Provide the [x, y] coordinate of the cell's center where the given text is located.  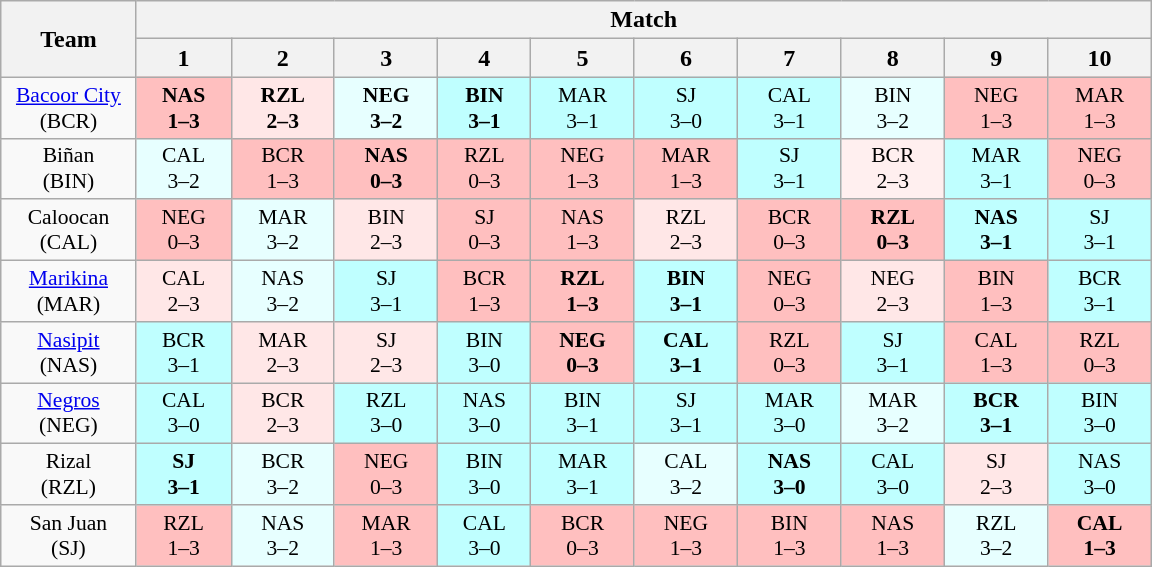
Marikina (MAR) [68, 290]
BCR 3–2 [282, 474]
5 [582, 58]
Bacoor City (BCR) [68, 108]
San Juan (SJ) [68, 536]
Nasipit (NAS) [68, 352]
NAS 3–1 [996, 230]
NEG 2–3 [892, 290]
Negros (NEG) [68, 412]
10 [1100, 58]
6 [686, 58]
Biñan (BIN) [68, 168]
7 [790, 58]
3 [386, 58]
NAS 0–3 [386, 168]
Match [644, 20]
SJ 0–3 [484, 230]
MAR 2–3 [282, 352]
1 [184, 58]
MAR 3–0 [790, 412]
9 [996, 58]
Rizal (RZL) [68, 474]
Team [68, 39]
BIN 3–2 [892, 108]
Caloocan (CAL) [68, 230]
BIN 2–3 [386, 230]
RZL 3–2 [996, 536]
4 [484, 58]
CAL 2–3 [184, 290]
RZL 3–0 [386, 412]
8 [892, 58]
NEG 3–2 [386, 108]
SJ 3–0 [686, 108]
2 [282, 58]
